Extract the [X, Y] coordinate from the center of the cell holding the provided text.  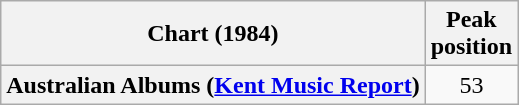
Australian Albums (Kent Music Report) [213, 85]
53 [471, 85]
Peak position [471, 34]
Chart (1984) [213, 34]
